From the cell containing the given text, extract its center point as (x, y) coordinate. 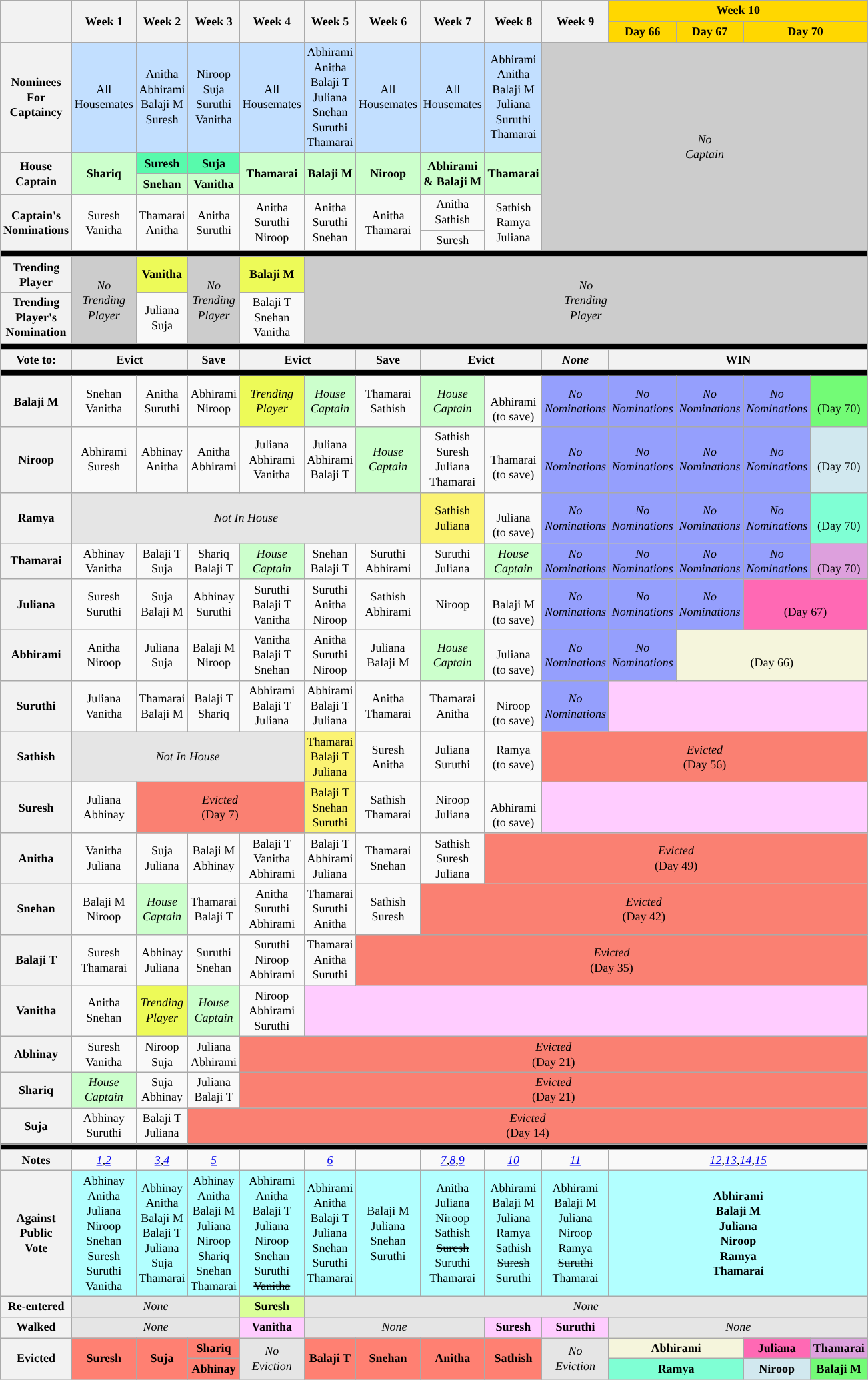
AnithaJulianaNiroopSathishSureshSuruthiThamarai (452, 1234)
Day 67 (709, 32)
Walked (36, 1327)
AnithaSathish (452, 213)
JulianaAbhiramiBalaji T (330, 460)
ShariqBalaji T (214, 561)
Week 5 (330, 21)
SathishSureshJuliana (452, 858)
AbhiramiAnithaBalaji MJulianaSuruthiThamarai (513, 97)
Week 3 (214, 21)
VanithaJuliana (104, 858)
Balaji TShariq (214, 706)
AbhinayAnithaBalaji MBalaji TJulianaSujaThamarai (162, 1234)
12,13,14,15 (738, 1159)
AnithaSuruthiSnehan (330, 223)
ThamaraiSnehan (388, 858)
AbhinayJuliana (162, 960)
Balaji MJulianaSnehanSuruthi (388, 1234)
Week 10 (738, 11)
Abhirami & Balaji M (452, 173)
VanithaBalaji TSnehan (272, 655)
Niroop(to save) (513, 706)
SathishSureshJulianaThamarai (452, 460)
NiroopJuliana (452, 808)
Evicted(Day 56) (705, 757)
Evicted (36, 1359)
JulianaAbhinay (104, 808)
JulianaSuruthi (452, 757)
Evicted(Day 14) (528, 1126)
Balaji M(to save) (513, 604)
SathishJuliana (452, 518)
(Day 66) (772, 655)
11 (576, 1159)
Week 9 (576, 21)
10 (513, 1159)
SnehanBalaji T (330, 561)
AbhiramiBalaji MJulianaNiroopRamyaSuruthiThamarai (576, 1234)
SathishAbhirami (388, 604)
SureshThamarai (104, 960)
AgainstPublicVote (36, 1234)
AnithaSnehan (104, 1011)
Week 6 (388, 21)
Week 4 (272, 21)
NiroopAbhiramiSuruthi (272, 1011)
Evicted(Day 42) (644, 909)
ThamaraiBalaji T (214, 909)
SuruthiJuliana (452, 561)
Balaji TAbhiramiJuliana (330, 858)
AbhiramiBalaji MJulianaNiroopRamyaThamarai (738, 1234)
(Day 67) (805, 604)
6 (330, 1159)
SuruthiAbhirami (388, 561)
Week 1 (104, 21)
SujaJuliana (162, 858)
Balaji TSuja (162, 561)
JulianaAbhirami (214, 1055)
NiroopSuja (162, 1055)
NiroopSujaSuruthiVanitha (214, 97)
Ramya(to save) (513, 757)
Week 2 (162, 21)
JulianaVanitha (104, 706)
SathishRamyaJuliana (513, 223)
SujaBalaji M (162, 604)
NoCaptain (705, 147)
Captain'sNominations (36, 223)
JulianaBalaji M (388, 655)
TrendingPlayer (36, 275)
AbhiramiNiroop (214, 401)
JulianaAbhiramiVanitha (272, 460)
ThamaraiSathish (388, 401)
JulianaBalaji T (214, 1090)
Day 66 (643, 32)
Day 70 (805, 32)
Re-entered (36, 1306)
AnithaAbhirami (214, 460)
Balaji TVanithaAbhirami (272, 858)
AbhinayAnitha (162, 460)
TrendingPlayer'sNomination (36, 318)
Evicted(Day 49) (676, 858)
Balaji TJuliana (162, 1126)
ThamaraiSuruthiAnitha (330, 909)
Balaji MAbhinay (214, 858)
Week 8 (513, 21)
SnehanVanitha (104, 401)
SuruthiSnehan (214, 960)
AbhiramiBalaji MJulianaRamyaSathishSureshSuruthi (513, 1234)
SuruthiNiroopAbhirami (272, 960)
Vote to: (36, 360)
SuruthiBalaji TVanitha (272, 604)
AbhiramiAnithaBalaji TJulianaNiroopSnehanSuruthiVanitha (272, 1234)
Notes (36, 1159)
SuruthiAnithaNiroop (330, 604)
ThamaraiBalaji M (162, 706)
AbhinayVanitha (104, 561)
NomineesForCaptaincy (36, 97)
Evicted(Day 35) (612, 960)
WIN (738, 360)
SujaAbhinay (162, 1090)
Balaji TSnehanVanitha (272, 318)
SathishSuresh (388, 909)
AbhiramiSuresh (104, 460)
AnithaAbhiramiBalaji MSuresh (162, 97)
1,2 (104, 1159)
Week 7 (452, 21)
ThamaraiBalaji TJuliana (330, 757)
Thamarai(to save) (513, 460)
SureshSuruthi (104, 604)
Balaji TSnehanSuruthi (330, 808)
AnithaNiroop (104, 655)
SathishThamarai (388, 808)
ThamaraiAnithaSuruthi (330, 960)
AnithaSuruthiAbhirami (272, 909)
7,8,9 (452, 1159)
AbhinayAnithaJulianaNiroopSnehanSureshSuruthiVanitha (104, 1234)
5 (214, 1159)
AbhinayAnithaBalaji MJulianaNiroopShariqSnehanThamarai (214, 1234)
3,4 (162, 1159)
SureshAnitha (388, 757)
Evicted(Day 7) (220, 808)
